Return the [X, Y] coordinate for the center point of the cell that contains the specified text.  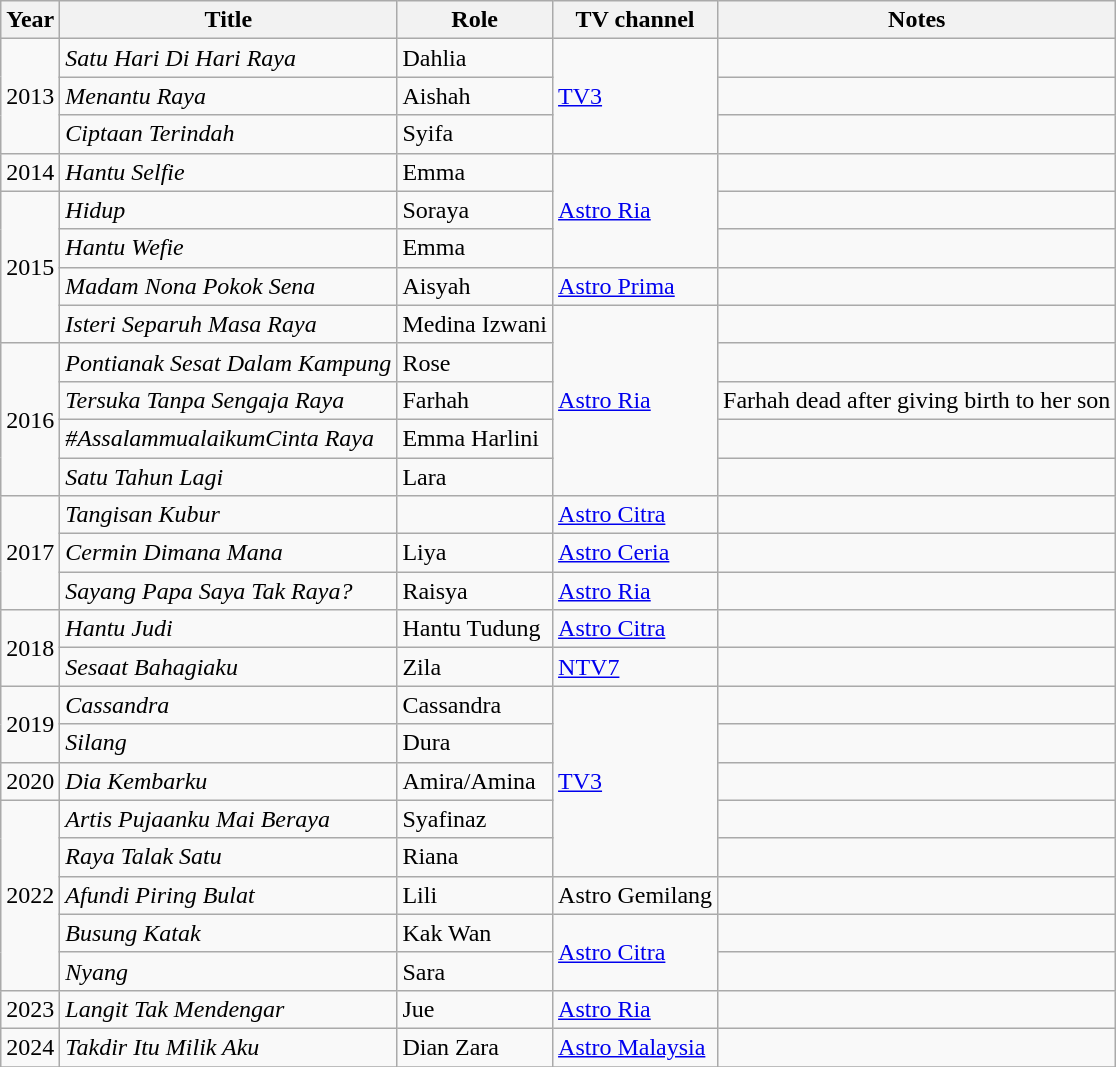
Madam Nona Pokok Sena [228, 286]
Farhah dead after giving birth to her son [917, 400]
2018 [30, 648]
Hantu Judi [228, 629]
Astro Prima [636, 286]
Sayang Papa Saya Tak Raya? [228, 591]
Isteri Separuh Masa Raya [228, 324]
Dahlia [475, 58]
Satu Hari Di Hari Raya [228, 58]
Afundi Piring Bulat [228, 895]
Menantu Raya [228, 96]
Role [475, 20]
Aishah [475, 96]
Dura [475, 743]
2013 [30, 96]
Satu Tahun Lagi [228, 477]
Cermin Dimana Mana [228, 553]
Dian Zara [475, 1047]
Aisyah [475, 286]
Emma Harlini [475, 438]
#AssalammualaikumCinta Raya [228, 438]
Syifa [475, 134]
Busung Katak [228, 933]
2015 [30, 267]
Zila [475, 667]
Astro Malaysia [636, 1047]
Takdir Itu Milik Aku [228, 1047]
Tangisan Kubur [228, 515]
Rose [475, 362]
Astro Ceria [636, 553]
Raya Talak Satu [228, 857]
Nyang [228, 971]
Riana [475, 857]
2017 [30, 553]
Sara [475, 971]
Title [228, 20]
Tersuka Tanpa Sengaja Raya [228, 400]
Hantu Selfie [228, 172]
Jue [475, 1009]
Kak Wan [475, 933]
Year [30, 20]
Dia Kembarku [228, 781]
Farhah [475, 400]
2024 [30, 1047]
TV channel [636, 20]
Medina Izwani [475, 324]
Langit Tak Mendengar [228, 1009]
Notes [917, 20]
2014 [30, 172]
Lara [475, 477]
Artis Pujaanku Mai Beraya [228, 819]
2023 [30, 1009]
Lili [475, 895]
Astro Gemilang [636, 895]
2016 [30, 419]
Hidup [228, 210]
2019 [30, 724]
Hantu Wefie [228, 248]
Pontianak Sesat Dalam Kampung [228, 362]
Raisya [475, 591]
Amira/Amina [475, 781]
Silang [228, 743]
2022 [30, 895]
Syafinaz [475, 819]
2020 [30, 781]
NTV7 [636, 667]
Hantu Tudung [475, 629]
Sesaat Bahagiaku [228, 667]
Ciptaan Terindah [228, 134]
Soraya [475, 210]
Liya [475, 553]
